Identify which cell holds the provided text, then report its [x, y] central coordinate. 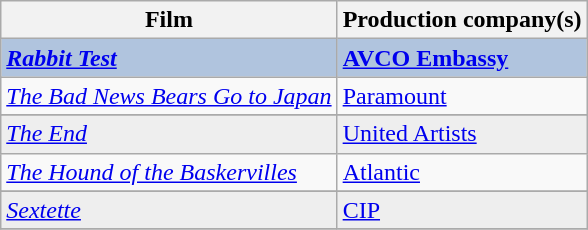
Rabbit Test [169, 58]
Film [169, 20]
The End [169, 134]
The Hound of the Baskervilles [169, 172]
United Artists [462, 134]
Atlantic [462, 172]
Sextette [169, 210]
CIP [462, 210]
AVCO Embassy [462, 58]
Paramount [462, 96]
Production company(s) [462, 20]
The Bad News Bears Go to Japan [169, 96]
